Determine the [X, Y] coordinate at the center of the cell enclosing the given text.  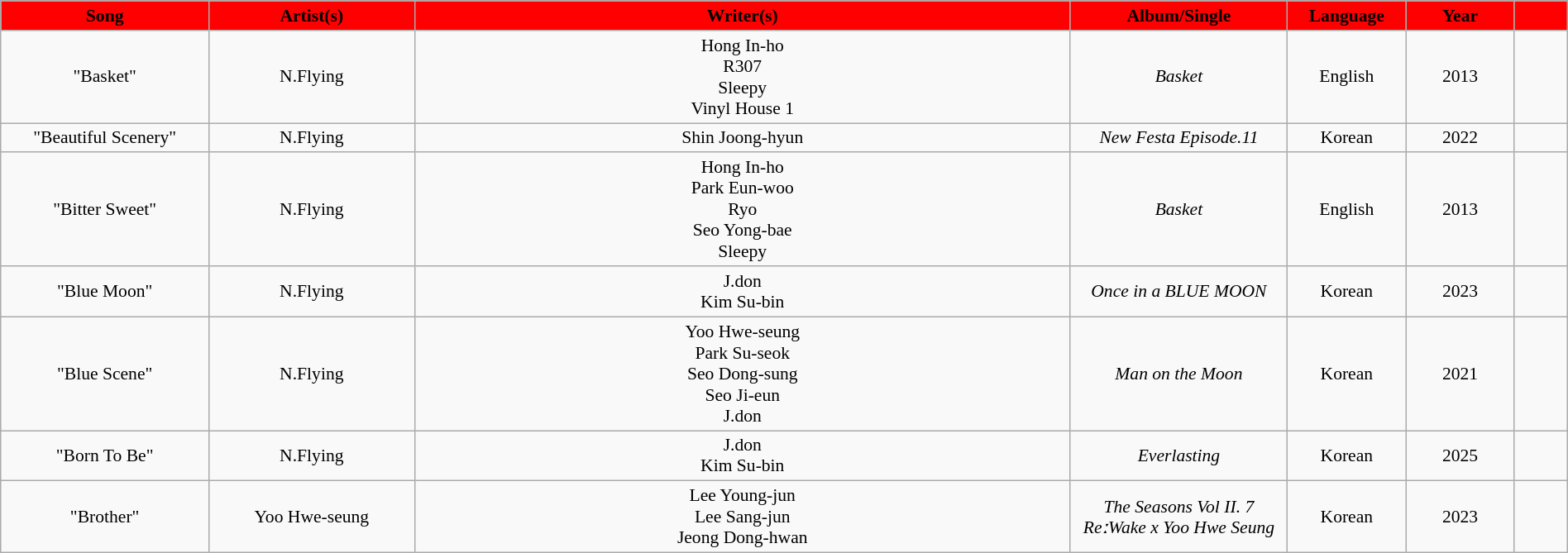
Hong In-ho R307 Sleepy Vinyl House 1 [743, 76]
Lee Young-jun Lee Sang-jun Jeong Dong-hwan [743, 517]
Everlasting [1178, 455]
Album/Single [1178, 16]
Man on the Moon [1178, 374]
New Festa Episode.11 [1178, 137]
Yoo Hwe-seung [313, 517]
"Blue Moon" [105, 291]
2022 [1460, 137]
"Brother" [105, 517]
Writer(s) [743, 16]
Yoo Hwe-seung Park Su-seok Seo Dong-sung Seo Ji-eun J.don [743, 374]
Hong In-ho Park Eun-woo Ryo Seo Yong-bae Sleepy [743, 209]
"Beautiful Scenery" [105, 137]
Shin Joong-hyun [743, 137]
Artist(s) [313, 16]
"Blue Scene" [105, 374]
"Bitter Sweet" [105, 209]
Year [1460, 16]
Language [1346, 16]
"Born To Be" [105, 455]
Once in a BLUE MOON [1178, 291]
"Basket" [105, 76]
2025 [1460, 455]
The Seasons Vol II. 7 ReːWake x Yoo Hwe Seung [1178, 517]
Song [105, 16]
2021 [1460, 374]
